Identify which cell holds the provided text, then report its [X, Y] central coordinate. 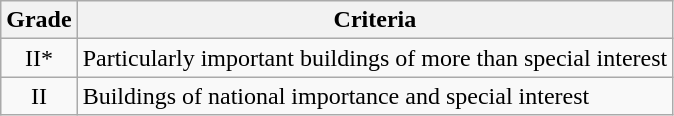
Criteria [375, 20]
II* [39, 58]
Buildings of national importance and special interest [375, 96]
II [39, 96]
Particularly important buildings of more than special interest [375, 58]
Grade [39, 20]
